Identify which cell holds the provided text, then report its (x, y) central coordinate. 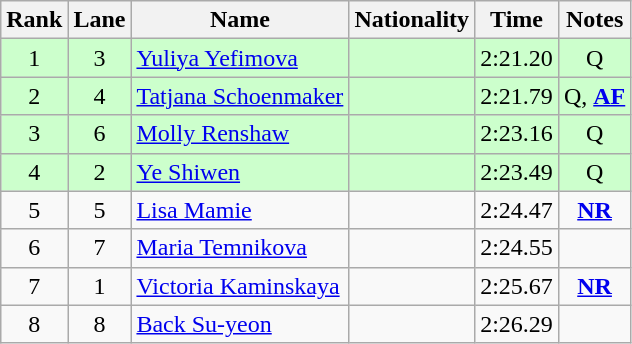
2:24.55 (517, 248)
2:23.49 (517, 172)
2:25.67 (517, 286)
Tatjana Schoenmaker (240, 96)
Lane (100, 20)
2:26.29 (517, 324)
2:21.79 (517, 96)
Lisa Mamie (240, 210)
Name (240, 20)
Time (517, 20)
Yuliya Yefimova (240, 58)
Ye Shiwen (240, 172)
2:24.47 (517, 210)
Molly Renshaw (240, 134)
2:23.16 (517, 134)
Back Su-yeon (240, 324)
Nationality (412, 20)
Notes (594, 20)
Rank (34, 20)
2:21.20 (517, 58)
Maria Temnikova (240, 248)
Q, AF (594, 96)
Victoria Kaminskaya (240, 286)
